From the cell containing the given text, extract its center point as [x, y] coordinate. 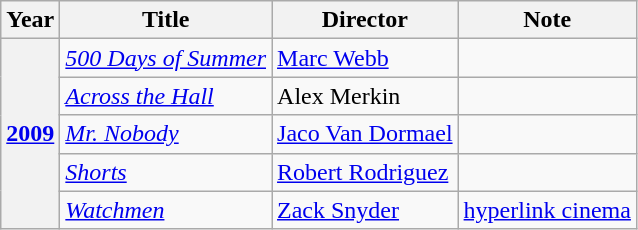
Across the Hall [166, 96]
Note [547, 20]
Jaco Van Dormael [366, 134]
Watchmen [166, 210]
Zack Snyder [366, 210]
Mr. Nobody [166, 134]
Shorts [166, 172]
Director [366, 20]
Alex Merkin [366, 96]
hyperlink cinema [547, 210]
500 Days of Summer [166, 58]
2009 [30, 134]
Title [166, 20]
Marc Webb [366, 58]
Year [30, 20]
Robert Rodriguez [366, 172]
